Detect which cell encompasses the target text, then output its (X, Y) center coordinate. 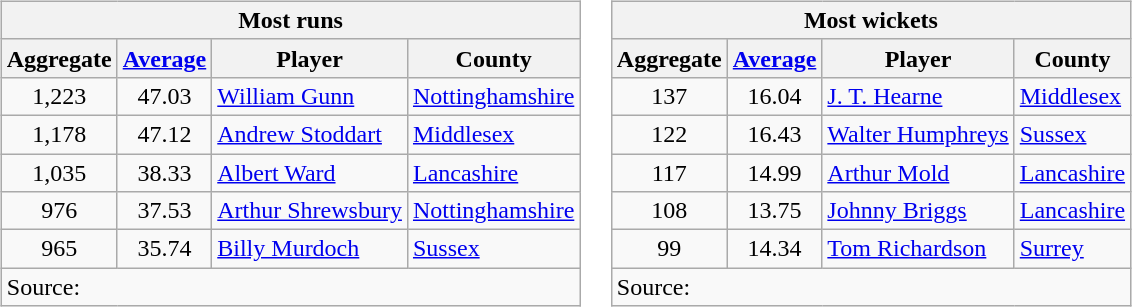
Most wickets (870, 20)
108 (669, 211)
16.04 (774, 96)
137 (669, 96)
14.34 (774, 249)
Walter Humphreys (918, 134)
1,035 (59, 173)
Most runs (290, 20)
99 (669, 249)
Arthur Shrewsbury (310, 211)
13.75 (774, 211)
William Gunn (310, 96)
976 (59, 211)
37.53 (164, 211)
Tom Richardson (918, 249)
122 (669, 134)
117 (669, 173)
Arthur Mold (918, 173)
47.03 (164, 96)
965 (59, 249)
Andrew Stoddart (310, 134)
Billy Murdoch (310, 249)
Surrey (1072, 249)
1,178 (59, 134)
47.12 (164, 134)
Albert Ward (310, 173)
35.74 (164, 249)
Johnny Briggs (918, 211)
38.33 (164, 173)
16.43 (774, 134)
14.99 (774, 173)
1,223 (59, 96)
J. T. Hearne (918, 96)
